Locate the cell with the specified text and output its (x, y) center coordinate. 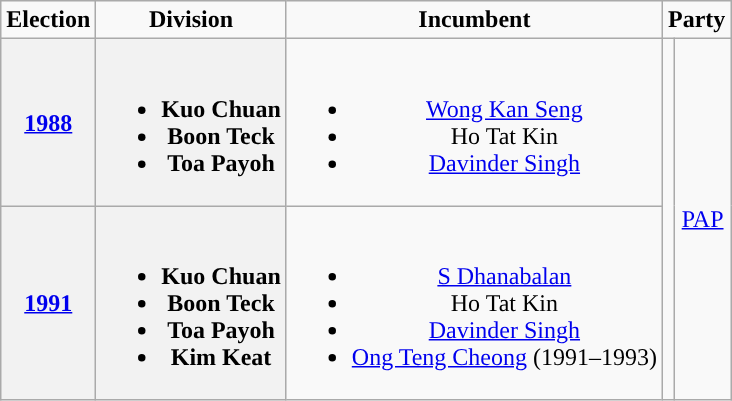
S DhanabalanHo Tat KinDavinder SinghOng Teng Cheong (1991–1993) (474, 303)
Kuo ChuanBoon TeckToa Payoh (191, 122)
Incumbent (474, 20)
PAP (702, 220)
Kuo ChuanBoon TeckToa PayohKim Keat (191, 303)
Wong Kan SengHo Tat KinDavinder Singh (474, 122)
Party (697, 20)
Election (48, 20)
Division (191, 20)
1991 (48, 303)
1988 (48, 122)
